Determine the [X, Y] coordinate at the center of the cell enclosing the given text.  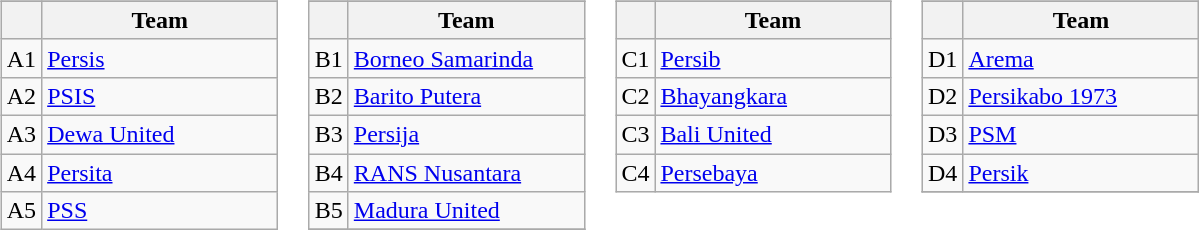
Persebaya [773, 173]
Bhayangkara [773, 96]
Persija [466, 134]
B1 [328, 58]
A4 [21, 173]
PSIS [160, 96]
Persita [160, 173]
Dewa United [160, 134]
A2 [21, 96]
D2 [942, 96]
PSS [160, 211]
C3 [636, 134]
Persis [160, 58]
C2 [636, 96]
Persik [1081, 173]
Borneo Samarinda [466, 58]
Madura United [466, 211]
PSM [1081, 134]
B2 [328, 96]
B4 [328, 173]
A3 [21, 134]
Bali United [773, 134]
A5 [21, 211]
D3 [942, 134]
RANS Nusantara [466, 173]
D1 [942, 58]
Persikabo 1973 [1081, 96]
Persib [773, 58]
B5 [328, 211]
C1 [636, 58]
Barito Putera [466, 96]
C4 [636, 173]
D4 [942, 173]
A1 [21, 58]
Arema [1081, 58]
B3 [328, 134]
